Return (x, y) of the center of cell containing provided text 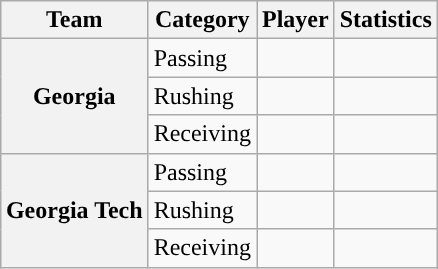
Georgia (74, 96)
Georgia Tech (74, 210)
Team (74, 20)
Category (202, 20)
Player (295, 20)
Statistics (386, 20)
